Output the [x, y] coordinate of the center of the cell containing the given text.  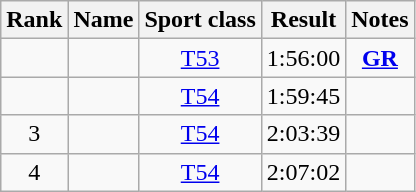
Name [104, 20]
T53 [200, 58]
Sport class [200, 20]
2:07:02 [303, 172]
4 [34, 172]
1:56:00 [303, 58]
1:59:45 [303, 96]
3 [34, 134]
Notes [380, 20]
GR [380, 58]
Rank [34, 20]
2:03:39 [303, 134]
Result [303, 20]
